Detect which cell encompasses the target text, then output its [X, Y] center coordinate. 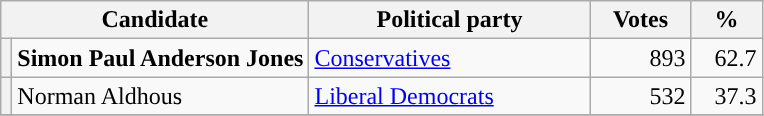
Votes [640, 20]
893 [640, 58]
37.3 [726, 96]
Simon Paul Anderson Jones [160, 58]
% [726, 20]
Political party [450, 20]
Candidate [155, 20]
Norman Aldhous [160, 96]
Conservatives [450, 58]
532 [640, 96]
62.7 [726, 58]
Liberal Democrats [450, 96]
